Find where the given text appears and provide that cell's center as (X, Y) coordinate. 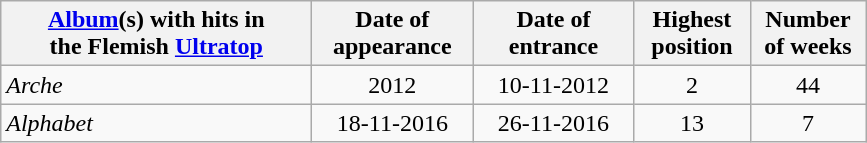
26-11-2016 (554, 123)
7 (808, 123)
18-11-2016 (392, 123)
2012 (392, 85)
Date ofappearance (392, 34)
Alphabet (156, 123)
Arche (156, 85)
10-11-2012 (554, 85)
Album(s) with hits in the Flemish Ultratop (156, 34)
2 (692, 85)
Numberof weeks (808, 34)
13 (692, 123)
44 (808, 85)
Date ofentrance (554, 34)
Highestposition (692, 34)
